Identify which cell holds the provided text, then report its (x, y) central coordinate. 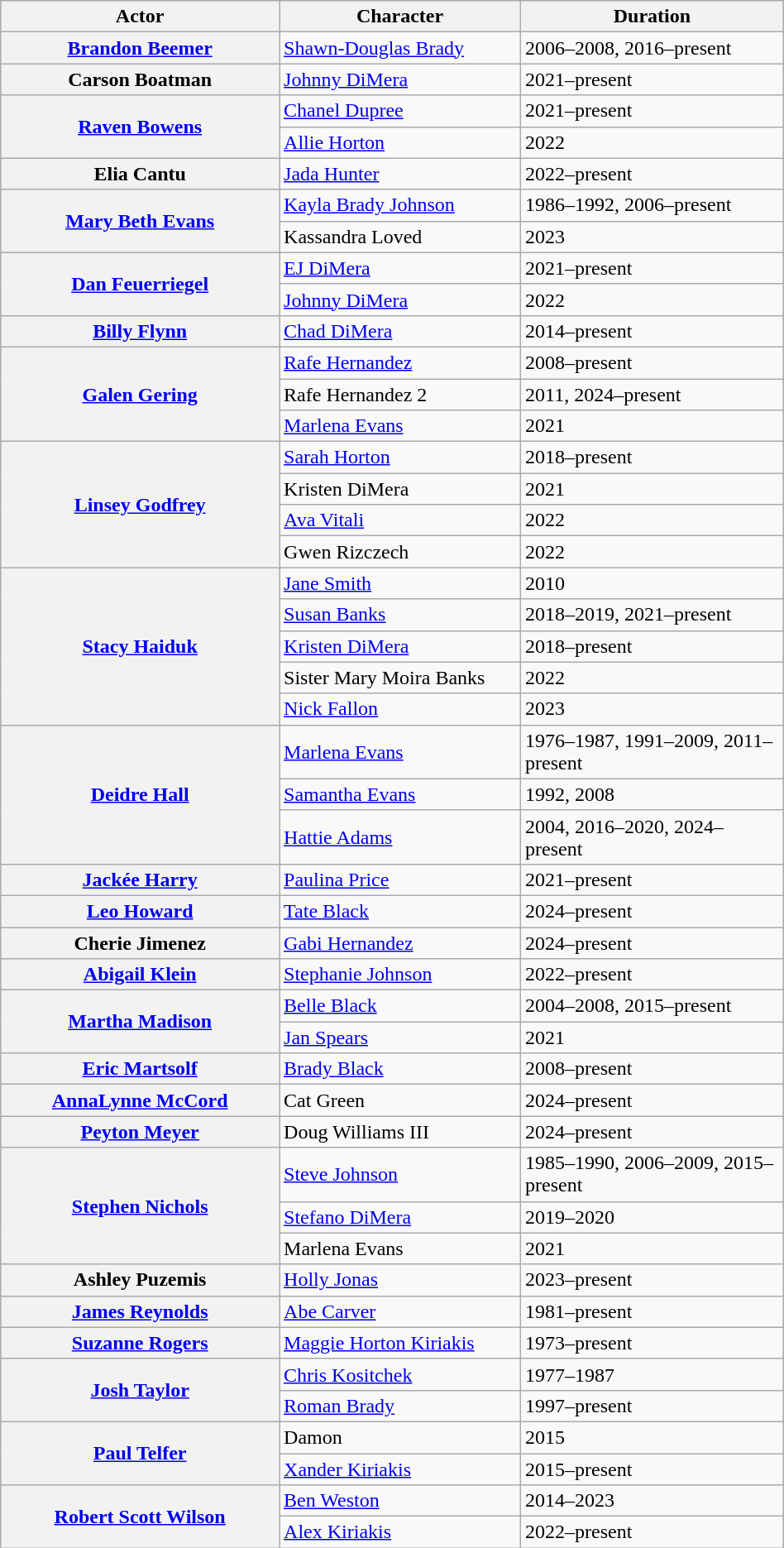
Xander Kiriakis (400, 1469)
1973–present (653, 1343)
2015 (653, 1437)
Ava Vitali (400, 520)
Josh Taylor (141, 1390)
Eric Martsolf (141, 1069)
Ashley Puzemis (141, 1280)
Paul Telfer (141, 1453)
Jackée Harry (141, 879)
Doug Williams III (400, 1132)
Kassandra Loved (400, 237)
2014–2023 (653, 1501)
Sarah Horton (400, 458)
Tate Black (400, 911)
2014–present (653, 331)
Paulina Price (400, 879)
Kayla Brady Johnson (400, 205)
1985–1990, 2006–2009, 2015–present (653, 1175)
Susan Banks (400, 615)
1992, 2008 (653, 794)
EJ DiMera (400, 268)
Abe Carver (400, 1311)
Brandon Beemer (141, 48)
2004–2008, 2015–present (653, 1006)
AnnaLynne McCord (141, 1100)
Jada Hunter (400, 174)
Jan Spears (400, 1038)
Elia Cantu (141, 174)
Martha Madison (141, 1022)
Stacy Haiduk (141, 646)
Stephen Nichols (141, 1206)
1977–1987 (653, 1374)
Mary Beth Evans (141, 221)
Cat Green (400, 1100)
Rafe Hernandez 2 (400, 395)
Roman Brady (400, 1406)
Chris Kositchek (400, 1374)
Linsey Godfrey (141, 505)
Chanel Dupree (400, 111)
Maggie Horton Kiriakis (400, 1343)
Sister Mary Moira Banks (400, 678)
Raven Bowens (141, 127)
2015–present (653, 1469)
1997–present (653, 1406)
Suzanne Rogers (141, 1343)
Shawn-Douglas Brady (400, 48)
Galen Gering (141, 394)
Steve Johnson (400, 1175)
Jane Smith (400, 583)
Allie Horton (400, 142)
Peyton Meyer (141, 1132)
Actor (141, 17)
Character (400, 17)
Duration (653, 17)
2011, 2024–present (653, 395)
1976–1987, 1991–2009, 2011–present (653, 751)
Alex Kiriakis (400, 1532)
Chad DiMera (400, 331)
1981–present (653, 1311)
1986–1992, 2006–present (653, 205)
Nick Fallon (400, 709)
2018–2019, 2021–present (653, 615)
2019–2020 (653, 1217)
Gwen Rizczech (400, 552)
Damon (400, 1437)
Robert Scott Wilson (141, 1517)
Belle Black (400, 1006)
Abigail Klein (141, 975)
Rafe Hernandez (400, 362)
Samantha Evans (400, 794)
Carson Boatman (141, 79)
2023–present (653, 1280)
Holly Jonas (400, 1280)
2010 (653, 583)
Stephanie Johnson (400, 975)
James Reynolds (141, 1311)
Ben Weston (400, 1501)
Hattie Adams (400, 837)
Cherie Jimenez (141, 942)
Deidre Hall (141, 794)
2006–2008, 2016–present (653, 48)
2004, 2016–2020, 2024–present (653, 837)
Billy Flynn (141, 331)
Dan Feuerriegel (141, 284)
Gabi Hernandez (400, 942)
Stefano DiMera (400, 1217)
Brady Black (400, 1069)
Leo Howard (141, 911)
